From the cell containing the given text, extract its center point as (x, y) coordinate. 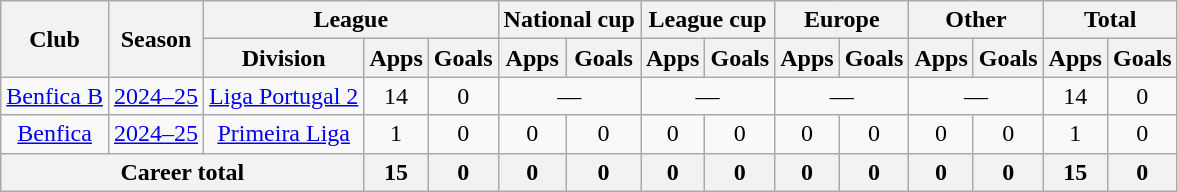
Other (976, 20)
Division (284, 58)
League (352, 20)
Club (55, 39)
Liga Portugal 2 (284, 96)
Benfica B (55, 96)
Career total (182, 172)
Europe (842, 20)
League cup (707, 20)
Primeira Liga (284, 134)
Season (156, 39)
National cup (569, 20)
Total (1110, 20)
Benfica (55, 134)
